Output the [X, Y] coordinate of the center of the cell containing the given text.  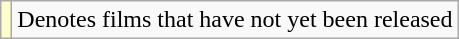
Denotes films that have not yet been released [235, 20]
